Extract the (x, y) coordinate from the center of the cell holding the provided text.  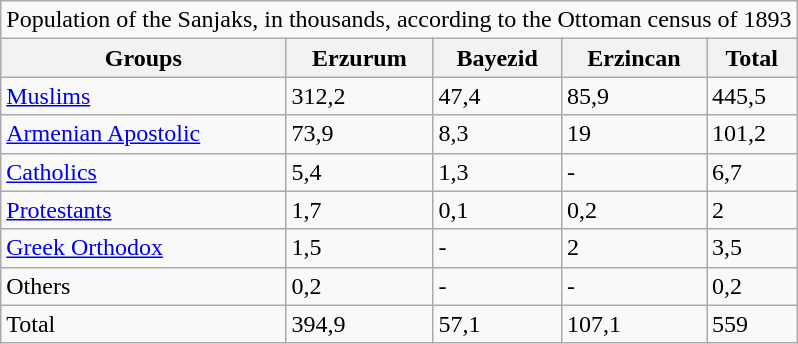
Others (144, 286)
5,4 (360, 172)
Population of the Sanjaks, in thousands, according to the Ottoman census of 1893 (399, 20)
85,9 (634, 96)
Catholics (144, 172)
6,7 (752, 172)
1,5 (360, 248)
Erzurum (360, 58)
1,7 (360, 210)
1,3 (497, 172)
47,4 (497, 96)
Armenian Apostolic (144, 134)
Greek Orthodox (144, 248)
57,1 (497, 324)
312,2 (360, 96)
107,1 (634, 324)
8,3 (497, 134)
Bayezid (497, 58)
73,9 (360, 134)
Protestants (144, 210)
Muslims (144, 96)
3,5 (752, 248)
Erzincan (634, 58)
0,1 (497, 210)
445,5 (752, 96)
101,2 (752, 134)
Groups (144, 58)
394,9 (360, 324)
19 (634, 134)
559 (752, 324)
